Extract the [x, y] coordinate from the center of the cell holding the provided text.  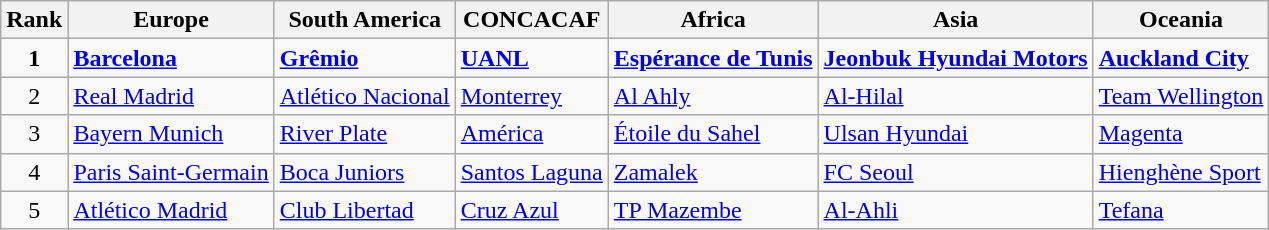
Ulsan Hyundai [956, 134]
Jeonbuk Hyundai Motors [956, 58]
Atlético Nacional [364, 96]
Santos Laguna [532, 172]
Auckland City [1181, 58]
2 [34, 96]
Bayern Munich [171, 134]
Hienghène Sport [1181, 172]
South America [364, 20]
Zamalek [713, 172]
Rank [34, 20]
Espérance de Tunis [713, 58]
Al Ahly [713, 96]
Barcelona [171, 58]
TP Mazembe [713, 210]
Tefana [1181, 210]
Al-Hilal [956, 96]
América [532, 134]
CONCACAF [532, 20]
Real Madrid [171, 96]
Magenta [1181, 134]
FC Seoul [956, 172]
4 [34, 172]
Cruz Azul [532, 210]
Al-Ahli [956, 210]
Club Libertad [364, 210]
5 [34, 210]
River Plate [364, 134]
Paris Saint-Germain [171, 172]
Grêmio [364, 58]
Team Wellington [1181, 96]
Monterrey [532, 96]
Boca Juniors [364, 172]
3 [34, 134]
Atlético Madrid [171, 210]
Europe [171, 20]
Africa [713, 20]
UANL [532, 58]
Asia [956, 20]
1 [34, 58]
Étoile du Sahel [713, 134]
Oceania [1181, 20]
